From the cell containing the given text, extract its center point as [x, y] coordinate. 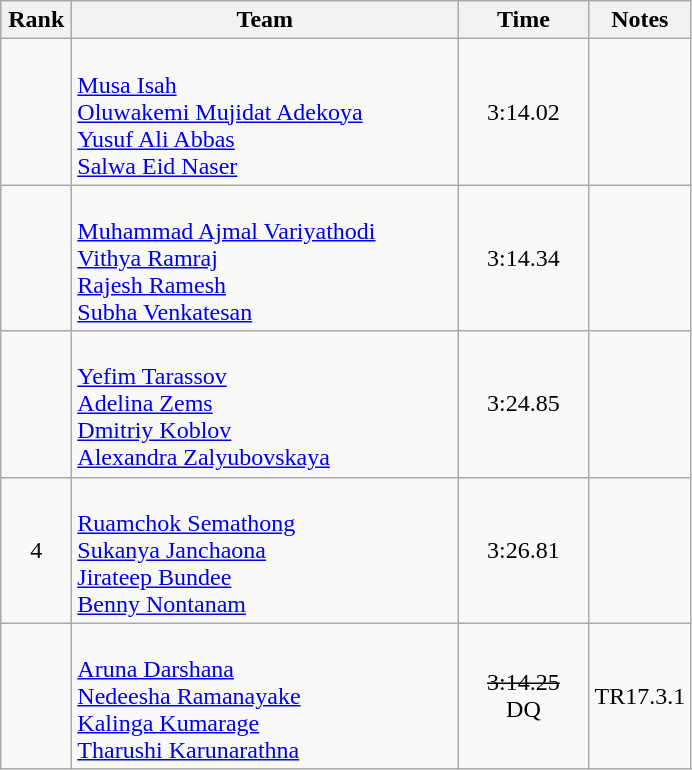
3:14.34 [524, 258]
Aruna DarshanaNedeesha RamanayakeKalinga KumarageTharushi Karunarathna [265, 696]
Ruamchok SemathongSukanya JanchaonaJirateep BundeeBenny Nontanam [265, 550]
Team [265, 20]
Yefim TarassovAdelina ZemsDmitriy KoblovAlexandra Zalyubovskaya [265, 404]
3:26.81 [524, 550]
TR17.3.1 [640, 696]
3:14.25DQ [524, 696]
4 [36, 550]
Muhammad Ajmal VariyathodiVithya RamrajRajesh RameshSubha Venkatesan [265, 258]
Rank [36, 20]
Musa IsahOluwakemi Mujidat AdekoyaYusuf Ali AbbasSalwa Eid Naser [265, 112]
Time [524, 20]
3:24.85 [524, 404]
3:14.02 [524, 112]
Notes [640, 20]
